Scan for the cell matching the given text and deliver its [X, Y] coordinate at center. 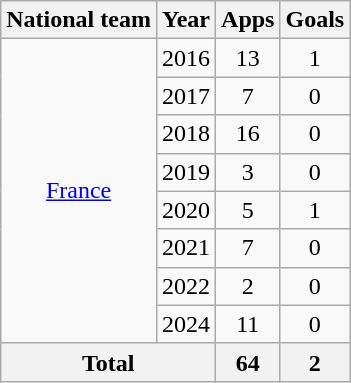
Year [186, 20]
5 [248, 210]
64 [248, 362]
11 [248, 324]
2019 [186, 172]
2024 [186, 324]
Goals [315, 20]
Apps [248, 20]
2022 [186, 286]
Total [108, 362]
16 [248, 134]
2018 [186, 134]
2020 [186, 210]
3 [248, 172]
13 [248, 58]
France [79, 191]
2021 [186, 248]
2017 [186, 96]
2016 [186, 58]
National team [79, 20]
